Identify which cell holds the provided text, then report its [x, y] central coordinate. 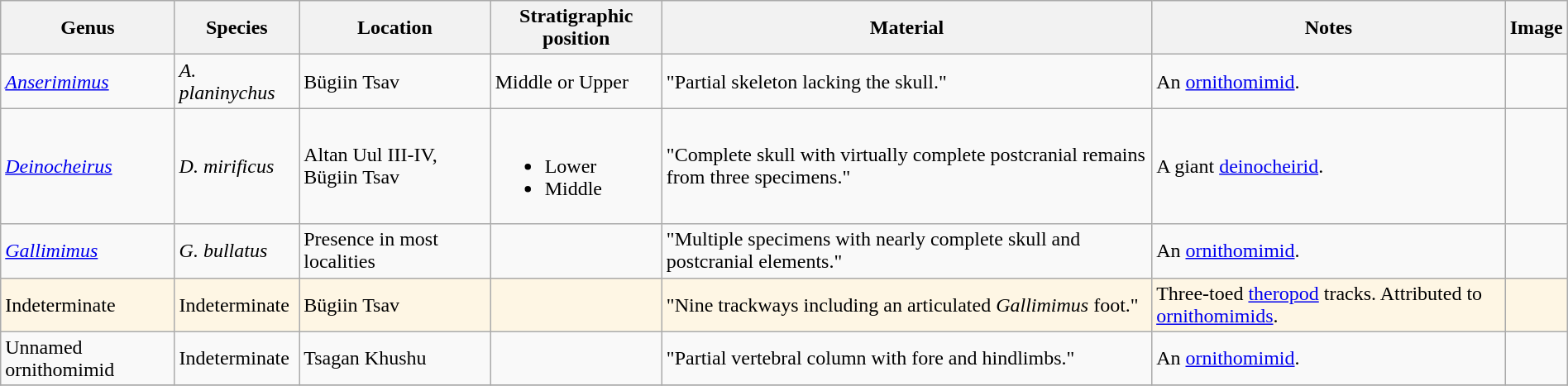
Altan Uul III-IV, Bügiin Tsav [395, 166]
"Multiple specimens with nearly complete skull and postcranial elements." [906, 251]
D. mirificus [237, 166]
Stratigraphic position [576, 28]
Anserimimus [88, 81]
"Partial skeleton lacking the skull." [906, 81]
Tsagan Khushu [395, 359]
Notes [1329, 28]
Material [906, 28]
Middle or Upper [576, 81]
A giant deinocheirid. [1329, 166]
Unnamed ornithomimid [88, 359]
Deinocheirus [88, 166]
LowerMiddle [576, 166]
Genus [88, 28]
"Complete skull with virtually complete postcranial remains from three specimens." [906, 166]
Image [1537, 28]
Presence in most localities [395, 251]
Gallimimus [88, 251]
Species [237, 28]
"Nine trackways including an articulated Gallimimus foot." [906, 304]
"Partial vertebral column with fore and hindlimbs." [906, 359]
G. bullatus [237, 251]
Three-toed theropod tracks. Attributed to ornithomimids. [1329, 304]
Location [395, 28]
A. planinychus [237, 81]
